Detect which cell encompasses the target text, then output its (X, Y) center coordinate. 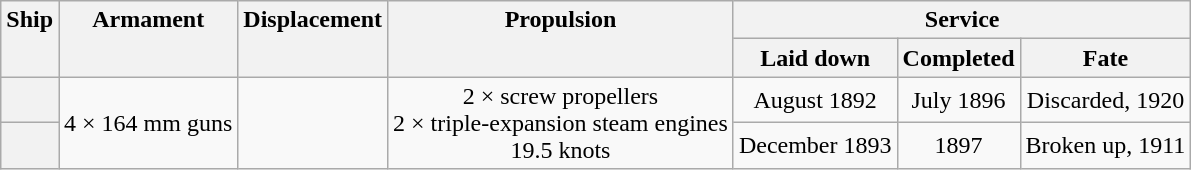
Completed (958, 58)
1897 (958, 146)
July 1896 (958, 100)
4 × 164 mm guns (148, 123)
December 1893 (815, 146)
Fate (1106, 58)
Service (962, 20)
Displacement (313, 39)
2 × screw propellers2 × triple-expansion steam engines19.5 knots (561, 123)
August 1892 (815, 100)
Laid down (815, 58)
Discarded, 1920 (1106, 100)
Propulsion (561, 39)
Broken up, 1911 (1106, 146)
Armament (148, 39)
Ship (30, 39)
